From the cell containing the given text, extract its center point as (X, Y) coordinate. 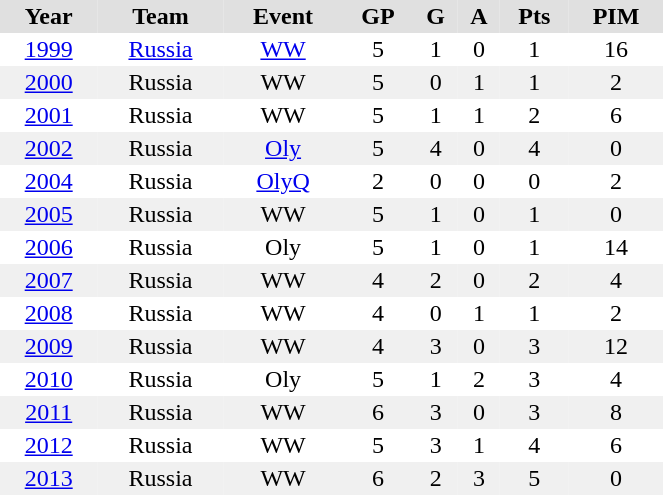
Pts (534, 16)
2009 (48, 346)
PIM (616, 16)
2002 (48, 148)
OlyQ (284, 182)
2006 (48, 248)
2008 (48, 314)
2005 (48, 214)
2013 (48, 478)
2000 (48, 82)
GP (378, 16)
2012 (48, 446)
12 (616, 346)
2007 (48, 280)
2010 (48, 380)
14 (616, 248)
2011 (48, 412)
G (435, 16)
Year (48, 16)
8 (616, 412)
Event (284, 16)
1999 (48, 50)
Team (160, 16)
2001 (48, 116)
A (479, 16)
2004 (48, 182)
16 (616, 50)
